Detect which cell encompasses the target text, then output its (X, Y) center coordinate. 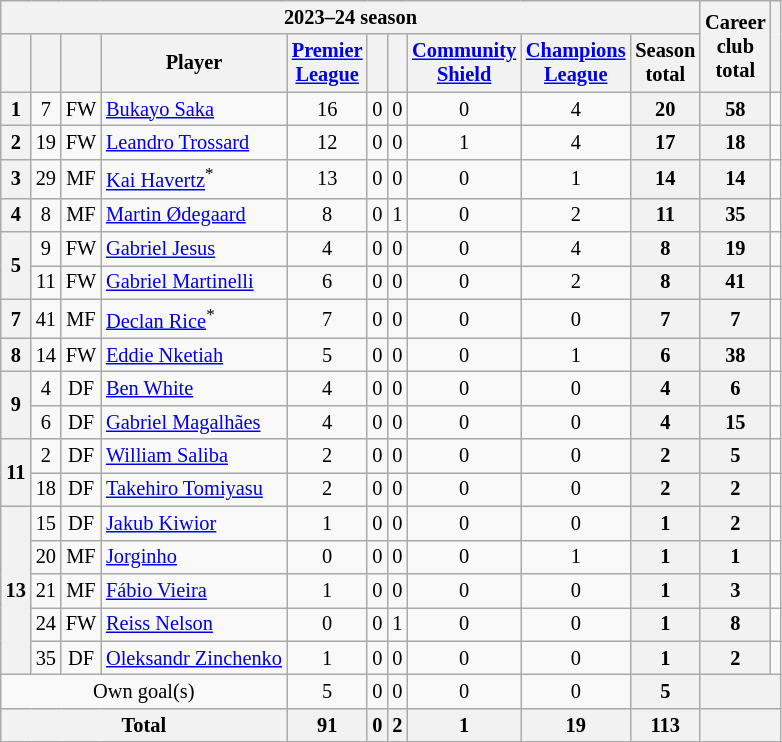
Total (144, 725)
PremierLeague (328, 63)
Player (194, 63)
Kai Havertz* (194, 178)
12 (328, 142)
Own goal(s) (144, 691)
Gabriel Martinelli (194, 282)
Gabriel Magalhães (194, 422)
Fábio Vieira (194, 590)
Ben White (194, 389)
29 (46, 178)
Careerclubtotal (735, 46)
Eddie Nketiah (194, 355)
38 (735, 355)
Declan Rice* (194, 318)
Jorginho (194, 557)
113 (665, 725)
58 (735, 109)
Seasontotal (665, 63)
24 (46, 624)
Leandro Trossard (194, 142)
William Saliba (194, 456)
Gabriel Jesus (194, 249)
21 (46, 590)
Takehiro Tomiyasu (194, 489)
Bukayo Saka (194, 109)
Jakub Kiwior (194, 523)
91 (328, 725)
Martin Ødegaard (194, 215)
17 (665, 142)
ChampionsLeague (576, 63)
16 (328, 109)
2023–24 season (350, 17)
Reiss Nelson (194, 624)
CommunityShield (464, 63)
Oleksandr Zinchenko (194, 658)
